Pinpoint the cell where the given text exists, returning its [x, y] midpoint coordinate. 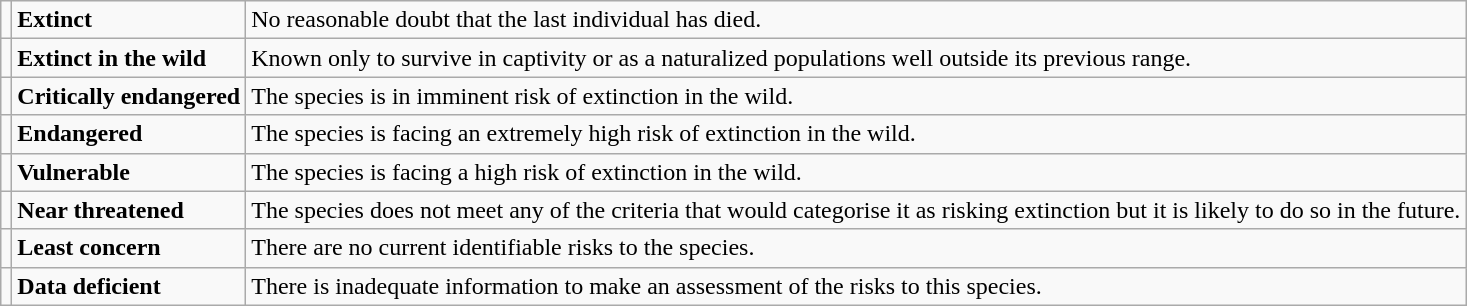
Least concern [129, 248]
Endangered [129, 134]
Critically endangered [129, 96]
There is inadequate information to make an assessment of the risks to this species. [856, 286]
Extinct in the wild [129, 58]
Data deficient [129, 286]
The species is facing a high risk of extinction in the wild. [856, 172]
The species is facing an extremely high risk of extinction in the wild. [856, 134]
Vulnerable [129, 172]
There are no current identifiable risks to the species. [856, 248]
The species is in imminent risk of extinction in the wild. [856, 96]
Extinct [129, 20]
The species does not meet any of the criteria that would categorise it as risking extinction but it is likely to do so in the future. [856, 210]
No reasonable doubt that the last individual has died. [856, 20]
Known only to survive in captivity or as a naturalized populations well outside its previous range. [856, 58]
Near threatened [129, 210]
